Detect which cell encompasses the target text, then output its [X, Y] center coordinate. 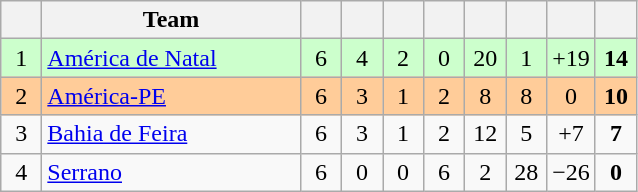
14 [616, 58]
Serrano [172, 172]
Team [172, 20]
+19 [572, 58]
12 [486, 134]
20 [486, 58]
−26 [572, 172]
+7 [572, 134]
Bahia de Feira [172, 134]
5 [526, 134]
América-PE [172, 96]
28 [526, 172]
América de Natal [172, 58]
7 [616, 134]
10 [616, 96]
